Search for the cell housing the specified text and yield its [X, Y] center coordinate. 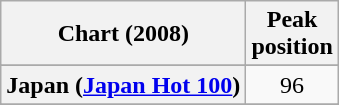
Chart (2008) [124, 34]
Japan (Japan Hot 100) [124, 85]
96 [292, 85]
Peakposition [292, 34]
